Capture the cell that displays the provided text and extract its [X, Y] central coordinate. 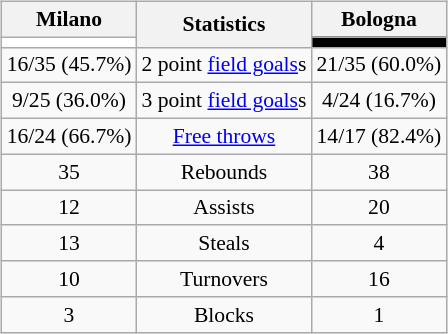
35 [70, 172]
12 [70, 208]
Rebounds [224, 172]
16/35 (45.7%) [70, 65]
2 point field goalss [224, 65]
4 [378, 243]
Assists [224, 208]
Turnovers [224, 279]
3 point field goalss [224, 101]
Blocks [224, 314]
9/25 (36.0%) [70, 101]
3 [70, 314]
21/35 (60.0%) [378, 65]
38 [378, 172]
20 [378, 208]
14/17 (82.4%) [378, 136]
10 [70, 279]
Free throws [224, 136]
16 [378, 279]
1 [378, 314]
Statistics [224, 24]
4/24 (16.7%) [378, 101]
Bologna [378, 19]
Milano [70, 19]
Steals [224, 243]
16/24 (66.7%) [70, 136]
13 [70, 243]
